Return (x, y) of the center of cell containing provided text 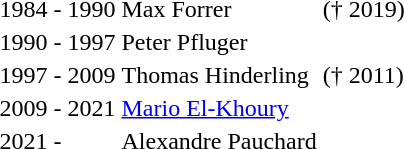
Thomas Hinderling (219, 75)
Mario El-Khoury (219, 108)
Peter Pfluger (219, 42)
